Capture the cell that displays the provided text and extract its (x, y) central coordinate. 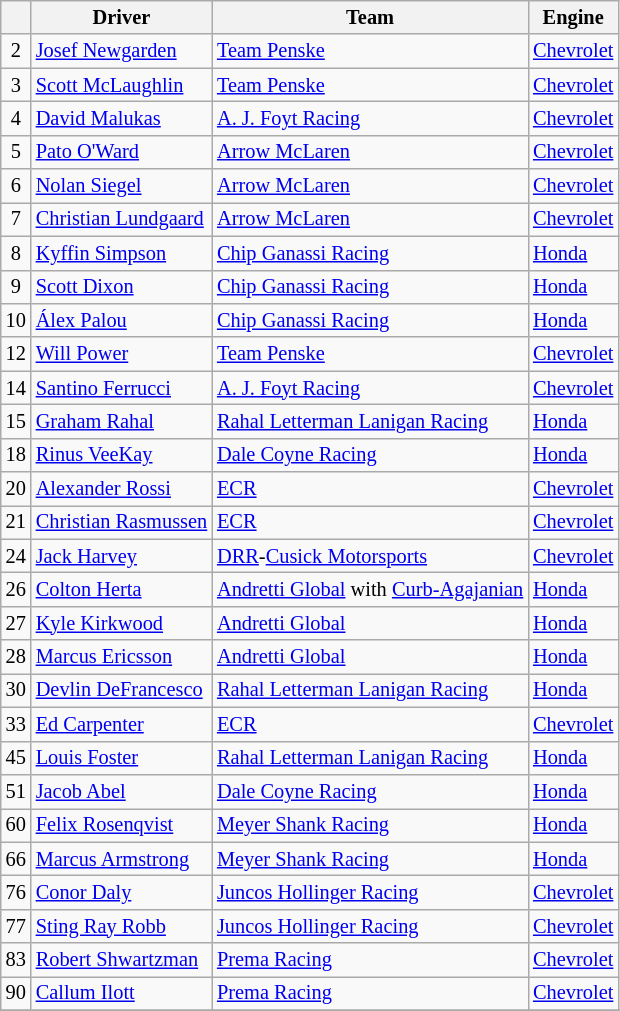
Scott Dixon (122, 287)
DRR-Cusick Motorsports (370, 556)
Jack Harvey (122, 556)
Álex Palou (122, 320)
Felix Rosenqvist (122, 825)
Nolan Siegel (122, 186)
30 (16, 690)
12 (16, 354)
28 (16, 657)
Andretti Global with Curb-Agajanian (370, 589)
4 (16, 118)
18 (16, 455)
Ed Carpenter (122, 724)
26 (16, 589)
Alexander Rossi (122, 489)
Kyffin Simpson (122, 253)
27 (16, 623)
15 (16, 421)
24 (16, 556)
33 (16, 724)
Scott McLaughlin (122, 85)
76 (16, 892)
Engine (573, 17)
Robert Shwartzman (122, 960)
Jacob Abel (122, 791)
2 (16, 51)
Kyle Kirkwood (122, 623)
David Malukas (122, 118)
21 (16, 522)
83 (16, 960)
Conor Daly (122, 892)
5 (16, 152)
Driver (122, 17)
51 (16, 791)
60 (16, 825)
Marcus Ericsson (122, 657)
Louis Foster (122, 758)
8 (16, 253)
Pato O'Ward (122, 152)
14 (16, 388)
Will Power (122, 354)
Christian Rasmussen (122, 522)
7 (16, 219)
77 (16, 926)
Josef Newgarden (122, 51)
Graham Rahal (122, 421)
10 (16, 320)
Colton Herta (122, 589)
6 (16, 186)
Team (370, 17)
Callum Ilott (122, 993)
Rinus VeeKay (122, 455)
45 (16, 758)
Marcus Armstrong (122, 859)
Christian Lundgaard (122, 219)
66 (16, 859)
9 (16, 287)
Santino Ferrucci (122, 388)
Devlin DeFrancesco (122, 690)
Sting Ray Robb (122, 926)
20 (16, 489)
90 (16, 993)
3 (16, 85)
